Pinpoint the cell where the given text exists, returning its [x, y] midpoint coordinate. 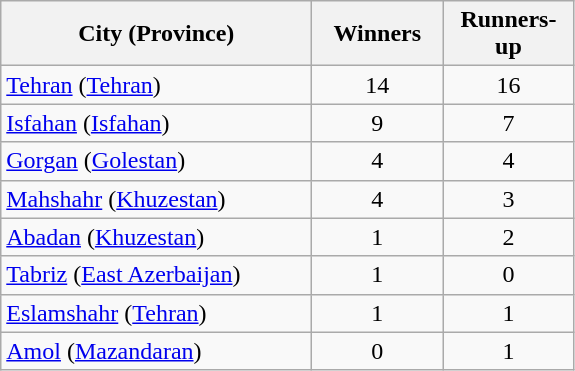
7 [508, 123]
City (Province) [156, 34]
Eslamshahr (Tehran) [156, 313]
14 [378, 85]
Amol (Mazandaran) [156, 351]
Tehran (Tehran) [156, 85]
Gorgan (Golestan) [156, 161]
Tabriz (East Azerbaijan) [156, 275]
16 [508, 85]
Mahshahr (Khuzestan) [156, 199]
Winners [378, 34]
Abadan (Khuzestan) [156, 237]
9 [378, 123]
Runners-up [508, 34]
2 [508, 237]
3 [508, 199]
Isfahan (Isfahan) [156, 123]
